From the cell containing the given text, extract its center point as (X, Y) coordinate. 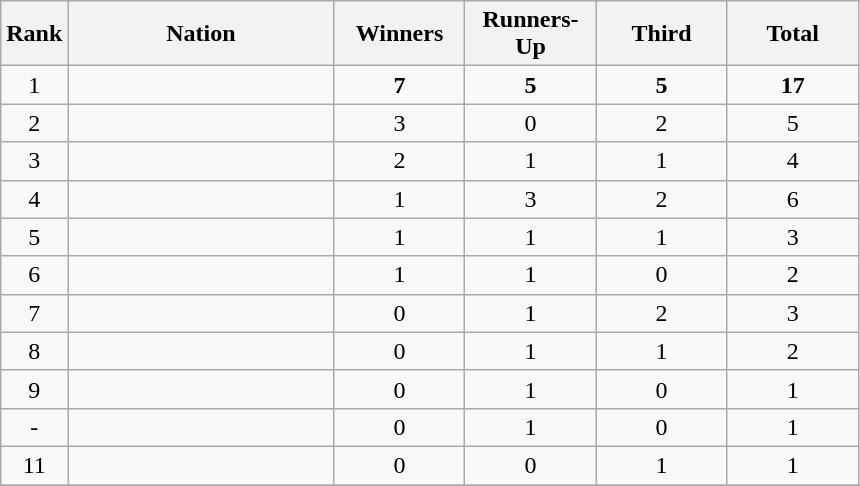
Total (792, 34)
Winners (400, 34)
Rank (34, 34)
Nation (201, 34)
17 (792, 85)
- (34, 427)
Third (662, 34)
11 (34, 465)
8 (34, 351)
9 (34, 389)
Runners-Up (530, 34)
